Extract the (X, Y) coordinate from the center of the cell holding the provided text.  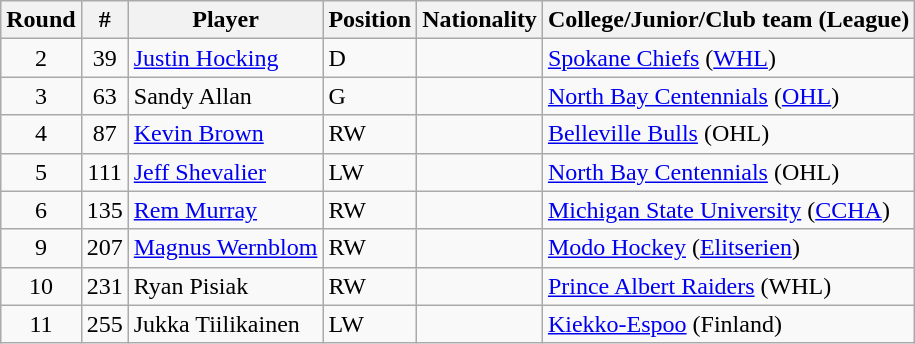
Belleville Bulls (OHL) (728, 134)
# (104, 20)
10 (41, 286)
Rem Murray (226, 210)
6 (41, 210)
111 (104, 172)
Michigan State University (CCHA) (728, 210)
231 (104, 286)
255 (104, 324)
4 (41, 134)
11 (41, 324)
D (370, 58)
Nationality (480, 20)
Jukka Tiilikainen (226, 324)
Prince Albert Raiders (WHL) (728, 286)
5 (41, 172)
Position (370, 20)
3 (41, 96)
G (370, 96)
Justin Hocking (226, 58)
Spokane Chiefs (WHL) (728, 58)
Kiekko-Espoo (Finland) (728, 324)
39 (104, 58)
College/Junior/Club team (League) (728, 20)
207 (104, 248)
Player (226, 20)
2 (41, 58)
Kevin Brown (226, 134)
87 (104, 134)
Modo Hockey (Elitserien) (728, 248)
Round (41, 20)
Jeff Shevalier (226, 172)
9 (41, 248)
135 (104, 210)
Sandy Allan (226, 96)
63 (104, 96)
Ryan Pisiak (226, 286)
Magnus Wernblom (226, 248)
